From the cell containing the given text, extract its center point as [X, Y] coordinate. 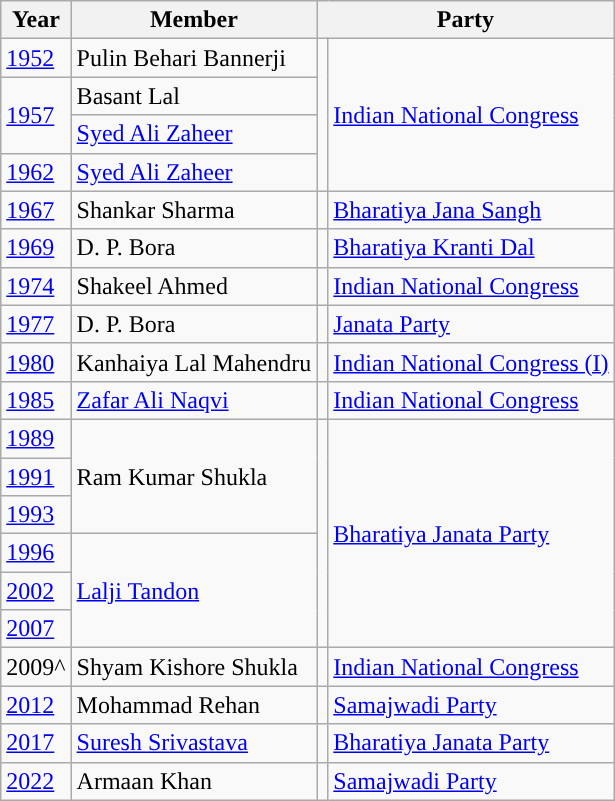
Ram Kumar Shukla [194, 476]
Indian National Congress (I) [471, 362]
Mohammad Rehan [194, 705]
Bharatiya Kranti Dal [471, 248]
Basant Lal [194, 96]
1980 [36, 362]
Member [194, 20]
1952 [36, 58]
Pulin Behari Bannerji [194, 58]
2012 [36, 705]
1957 [36, 115]
Bharatiya Jana Sangh [471, 210]
2007 [36, 629]
1967 [36, 210]
2002 [36, 591]
1993 [36, 515]
1989 [36, 438]
2022 [36, 781]
Party [466, 20]
Armaan Khan [194, 781]
1996 [36, 553]
Lalji Tandon [194, 591]
Shankar Sharma [194, 210]
1974 [36, 286]
1985 [36, 400]
Suresh Srivastava [194, 743]
Janata Party [471, 324]
Kanhaiya Lal Mahendru [194, 362]
Year [36, 20]
Shakeel Ahmed [194, 286]
1977 [36, 324]
1969 [36, 248]
1962 [36, 172]
Zafar Ali Naqvi [194, 400]
1991 [36, 477]
2017 [36, 743]
Shyam Kishore Shukla [194, 667]
2009^ [36, 667]
